Scan for the cell matching the given text and deliver its [X, Y] coordinate at center. 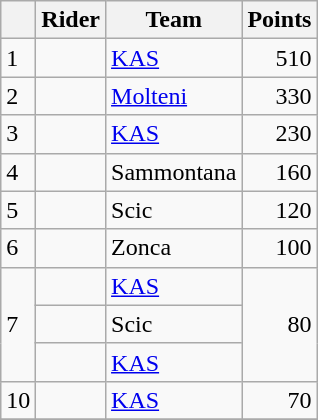
330 [280, 96]
7 [18, 324]
Zonca [174, 248]
Molteni [174, 96]
5 [18, 210]
1 [18, 58]
3 [18, 134]
Points [280, 20]
70 [280, 400]
160 [280, 172]
100 [280, 248]
510 [280, 58]
Rider [71, 20]
Team [174, 20]
80 [280, 324]
2 [18, 96]
6 [18, 248]
120 [280, 210]
Sammontana [174, 172]
10 [18, 400]
230 [280, 134]
4 [18, 172]
